Detect which cell encompasses the target text, then output its (x, y) center coordinate. 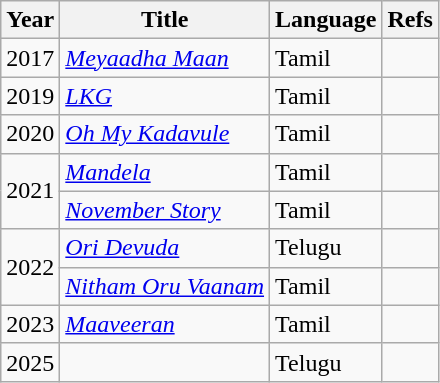
Mandela (165, 172)
Nitham Oru Vaanam (165, 286)
2019 (30, 96)
2017 (30, 58)
Ori Devuda (165, 248)
Oh My Kadavule (165, 134)
2022 (30, 267)
Year (30, 20)
2020 (30, 134)
Refs (410, 20)
2025 (30, 362)
2021 (30, 191)
Language (326, 20)
Meyaadha Maan (165, 58)
Maaveeran (165, 324)
Title (165, 20)
November Story (165, 210)
LKG (165, 96)
2023 (30, 324)
